Identify which cell holds the provided text, then report its (X, Y) central coordinate. 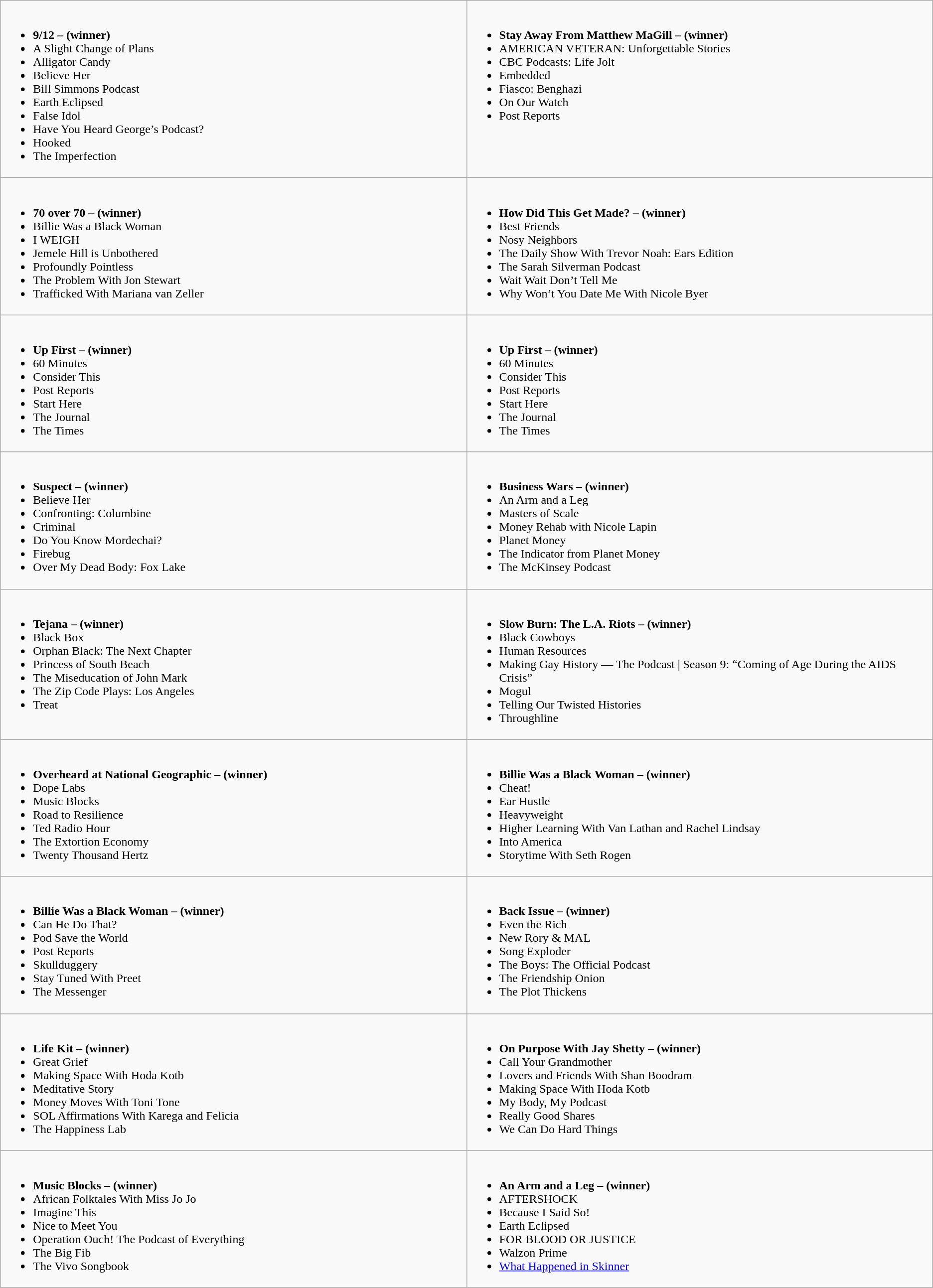
Business Wars – (winner)An Arm and a LegMasters of ScaleMoney Rehab with Nicole LapinPlanet MoneyThe Indicator from Planet MoneyThe McKinsey Podcast (700, 520)
Suspect – (winner)Believe HerConfronting: ColumbineCriminalDo You Know Mordechai?FirebugOver My Dead Body: Fox Lake (233, 520)
Back Issue – (winner)Even the RichNew Rory & MALSong ExploderThe Boys: The Official PodcastThe Friendship OnionThe Plot Thickens (700, 945)
Tejana – (winner)Black BoxOrphan Black: The Next ChapterPrincess of South BeachThe Miseducation of John MarkThe Zip Code Plays: Los AngelesTreat (233, 664)
An Arm and a Leg – (winner)AFTERSHOCKBecause I Said So!Earth EclipsedFOR BLOOD OR JUSTICEWalzon PrimeWhat Happened in Skinner (700, 1219)
Billie Was a Black Woman – (winner)Cheat!Ear HustleHeavyweightHigher Learning With Van Lathan and Rachel LindsayInto AmericaStorytime With Seth Rogen (700, 808)
Billie Was a Black Woman – (winner)Can He Do That?Pod Save the WorldPost ReportsSkullduggeryStay Tuned With PreetThe Messenger (233, 945)
Overheard at National Geographic – (winner)Dope LabsMusic BlocksRoad to ResilienceTed Radio HourThe Extortion EconomyTwenty Thousand Hertz (233, 808)
